Determine the [X, Y] coordinate at the center of the cell enclosing the given text.  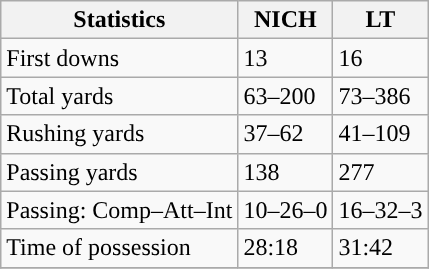
16 [380, 58]
63–200 [286, 96]
Time of possession [120, 248]
10–26–0 [286, 210]
41–109 [380, 134]
NICH [286, 20]
28:18 [286, 248]
73–386 [380, 96]
16–32–3 [380, 210]
Rushing yards [120, 134]
138 [286, 172]
Statistics [120, 20]
13 [286, 58]
31:42 [380, 248]
277 [380, 172]
Total yards [120, 96]
37–62 [286, 134]
Passing: Comp–Att–Int [120, 210]
First downs [120, 58]
Passing yards [120, 172]
LT [380, 20]
